Return (x, y) of the center of cell containing provided text 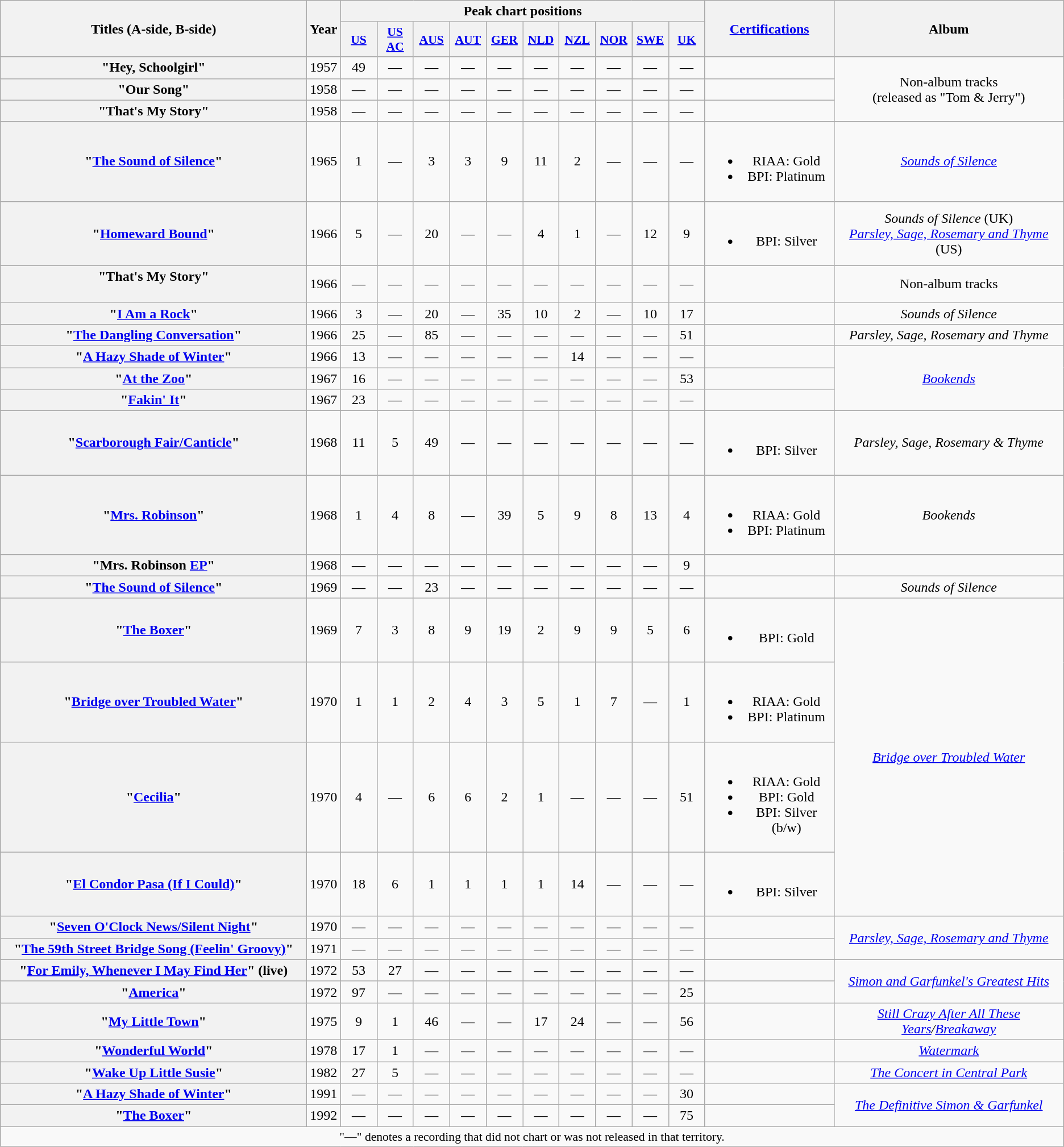
56 (687, 1021)
35 (504, 313)
Simon and Garfunkel's Greatest Hits (949, 981)
Titles (A-side, B-side) (153, 28)
GER (504, 40)
US (359, 40)
"Wake Up Little Susie" (153, 1073)
"For Emily, Whenever I May Find Her" (live) (153, 970)
Still Crazy After All These Years/Breakaway (949, 1021)
Parsley, Sage, Rosemary & Thyme (949, 443)
RIAA: GoldBPI: GoldBPI: Silver (b/w) (770, 797)
1982 (324, 1073)
12 (650, 233)
Album (949, 28)
1971 (324, 949)
"Scarborough Fair/Canticle" (153, 443)
24 (577, 1021)
SWE (650, 40)
"El Condor Pasa (If I Could)" (153, 884)
"Seven O'Clock News/Silent Night" (153, 927)
1957 (324, 68)
Certifications (770, 28)
1965 (324, 161)
"Mrs. Robinson" (153, 515)
1978 (324, 1050)
UK (687, 40)
Sounds of Silence (UK)Parsley, Sage, Rosemary and Thyme (US) (949, 233)
"At the Zoo" (153, 378)
Non-album tracks(released as "Tom & Jerry") (949, 89)
"Cecilia" (153, 797)
Bridge over Troubled Water (949, 757)
"Wonderful World" (153, 1050)
The Definitive Simon & Garfunkel (949, 1105)
"Mrs. Robinson EP" (153, 566)
85 (431, 335)
Peak chart positions (523, 11)
1975 (324, 1021)
"The 59th Street Bridge Song (Feelin' Groovy)" (153, 949)
BPI: Gold (770, 630)
"America" (153, 992)
"My Little Town" (153, 1021)
75 (687, 1116)
AUS (431, 40)
US AC (395, 40)
39 (504, 515)
97 (359, 992)
"—" denotes a recording that did not chart or was not released in that territory. (532, 1137)
30 (687, 1094)
Non-album tracks (949, 284)
"Our Song" (153, 89)
AUT (468, 40)
Year (324, 28)
NLD (541, 40)
1992 (324, 1116)
"I Am a Rock" (153, 313)
46 (431, 1021)
16 (359, 378)
19 (504, 630)
NZL (577, 40)
"Homeward Bound" (153, 233)
The Concert in Central Park (949, 1073)
"Hey, Schoolgirl" (153, 68)
NOR (614, 40)
1991 (324, 1094)
Watermark (949, 1050)
"The Dangling Conversation" (153, 335)
18 (359, 884)
"Bridge over Troubled Water" (153, 702)
"Fakin' It" (153, 400)
